Return the [x, y] coordinate for the center point of the cell that contains the specified text.  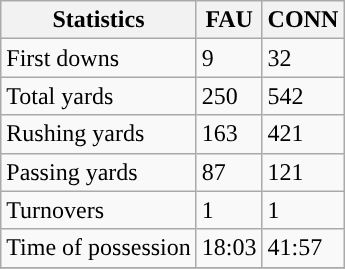
18:03 [229, 248]
542 [303, 96]
Time of possession [99, 248]
9 [229, 58]
FAU [229, 20]
Statistics [99, 20]
CONN [303, 20]
163 [229, 134]
First downs [99, 58]
Rushing yards [99, 134]
Passing yards [99, 172]
32 [303, 58]
250 [229, 96]
87 [229, 172]
41:57 [303, 248]
121 [303, 172]
Total yards [99, 96]
421 [303, 134]
Turnovers [99, 210]
